Search for the cell housing the specified text and yield its [X, Y] center coordinate. 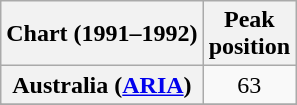
Australia (ARIA) [102, 85]
Chart (1991–1992) [102, 34]
Peakposition [249, 34]
63 [249, 85]
